Locate the cell with the specified text and output its [x, y] center coordinate. 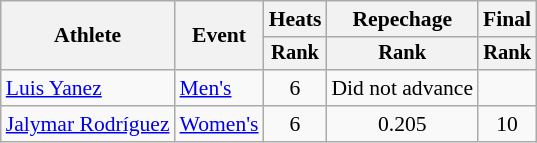
Event [220, 36]
0.205 [402, 124]
Repechage [402, 19]
Men's [220, 88]
Heats [296, 19]
Jalymar Rodríguez [88, 124]
Did not advance [402, 88]
10 [507, 124]
Athlete [88, 36]
Luis Yanez [88, 88]
Final [507, 19]
Women's [220, 124]
